From the cell containing the given text, extract its center point as (x, y) coordinate. 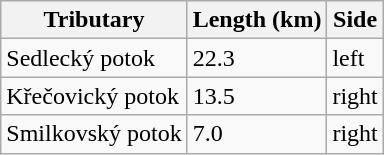
Side (355, 20)
22.3 (257, 58)
7.0 (257, 134)
Sedlecký potok (94, 58)
Křečovický potok (94, 96)
Length (km) (257, 20)
13.5 (257, 96)
Smilkovský potok (94, 134)
left (355, 58)
Tributary (94, 20)
